Return the (x, y) coordinate for the center point of the cell that contains the specified text.  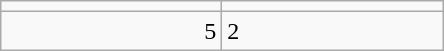
2 (332, 31)
5 (112, 31)
